Return the (X, Y) coordinate for the center point of the cell that contains the specified text.  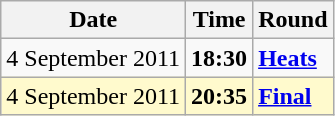
18:30 (220, 58)
Final (293, 96)
Round (293, 20)
Time (220, 20)
Heats (293, 58)
20:35 (220, 96)
Date (94, 20)
